Locate the cell with the specified text and output its (x, y) center coordinate. 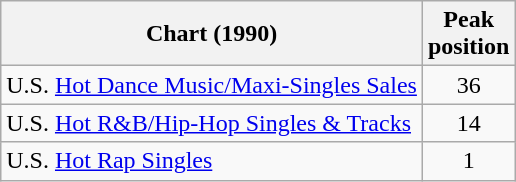
U.S. Hot Rap Singles (212, 161)
14 (468, 123)
36 (468, 85)
U.S. Hot R&B/Hip-Hop Singles & Tracks (212, 123)
1 (468, 161)
Peakposition (468, 34)
U.S. Hot Dance Music/Maxi-Singles Sales (212, 85)
Chart (1990) (212, 34)
